Provide the [x, y] coordinate of the cell's center where the given text is located.  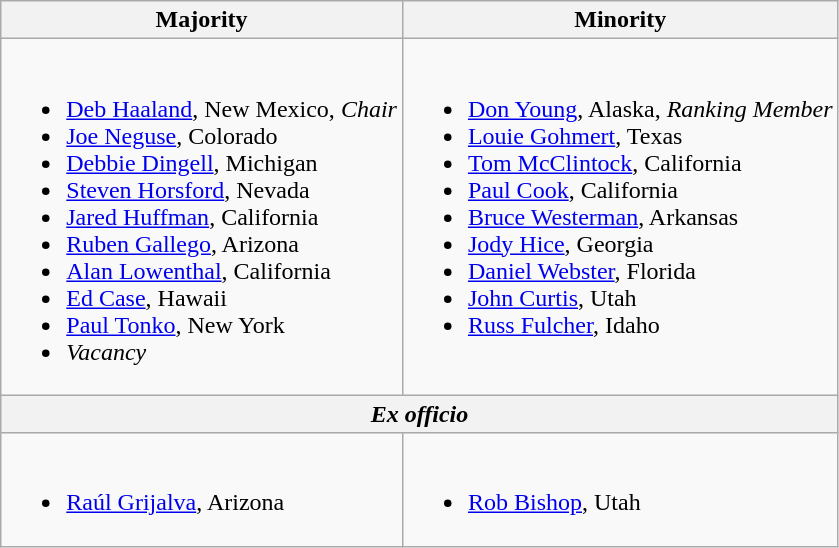
Raúl Grijalva, Arizona [202, 490]
Majority [202, 20]
Ex officio [420, 414]
Rob Bishop, Utah [620, 490]
Minority [620, 20]
